Output the (x, y) coordinate of the center of the cell containing the given text.  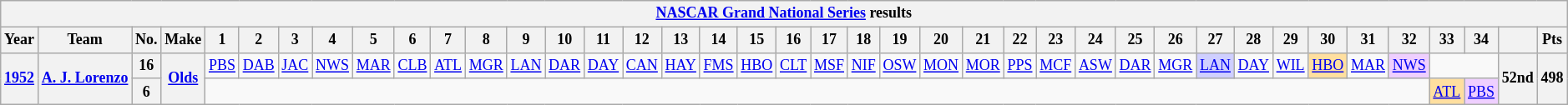
CLB (412, 65)
3 (296, 40)
DAB (259, 65)
HAY (680, 65)
22 (1020, 40)
Team (84, 40)
13 (680, 40)
34 (1481, 40)
No. (147, 40)
MON (942, 65)
9 (526, 40)
WIL (1291, 65)
OSW (900, 65)
19 (900, 40)
21 (983, 40)
MCF (1055, 65)
18 (863, 40)
24 (1095, 40)
33 (1447, 40)
30 (1328, 40)
14 (718, 40)
28 (1253, 40)
17 (830, 40)
1952 (20, 78)
32 (1409, 40)
52nd (1518, 78)
A. J. Lorenzo (84, 78)
11 (603, 40)
NASCAR Grand National Series results (784, 13)
29 (1291, 40)
4 (332, 40)
MSF (830, 65)
25 (1136, 40)
7 (448, 40)
10 (564, 40)
PPS (1020, 65)
20 (942, 40)
FMS (718, 65)
15 (756, 40)
31 (1368, 40)
Make (184, 40)
8 (486, 40)
Pts (1552, 40)
ASW (1095, 65)
CLT (793, 65)
JAC (296, 65)
NIF (863, 65)
1 (222, 40)
23 (1055, 40)
498 (1552, 78)
27 (1216, 40)
Year (20, 40)
5 (373, 40)
26 (1176, 40)
Olds (184, 78)
12 (643, 40)
CAN (643, 65)
2 (259, 40)
MOR (983, 65)
